For the text-containing cell, return its midpoint in (x, y) coordinate format. 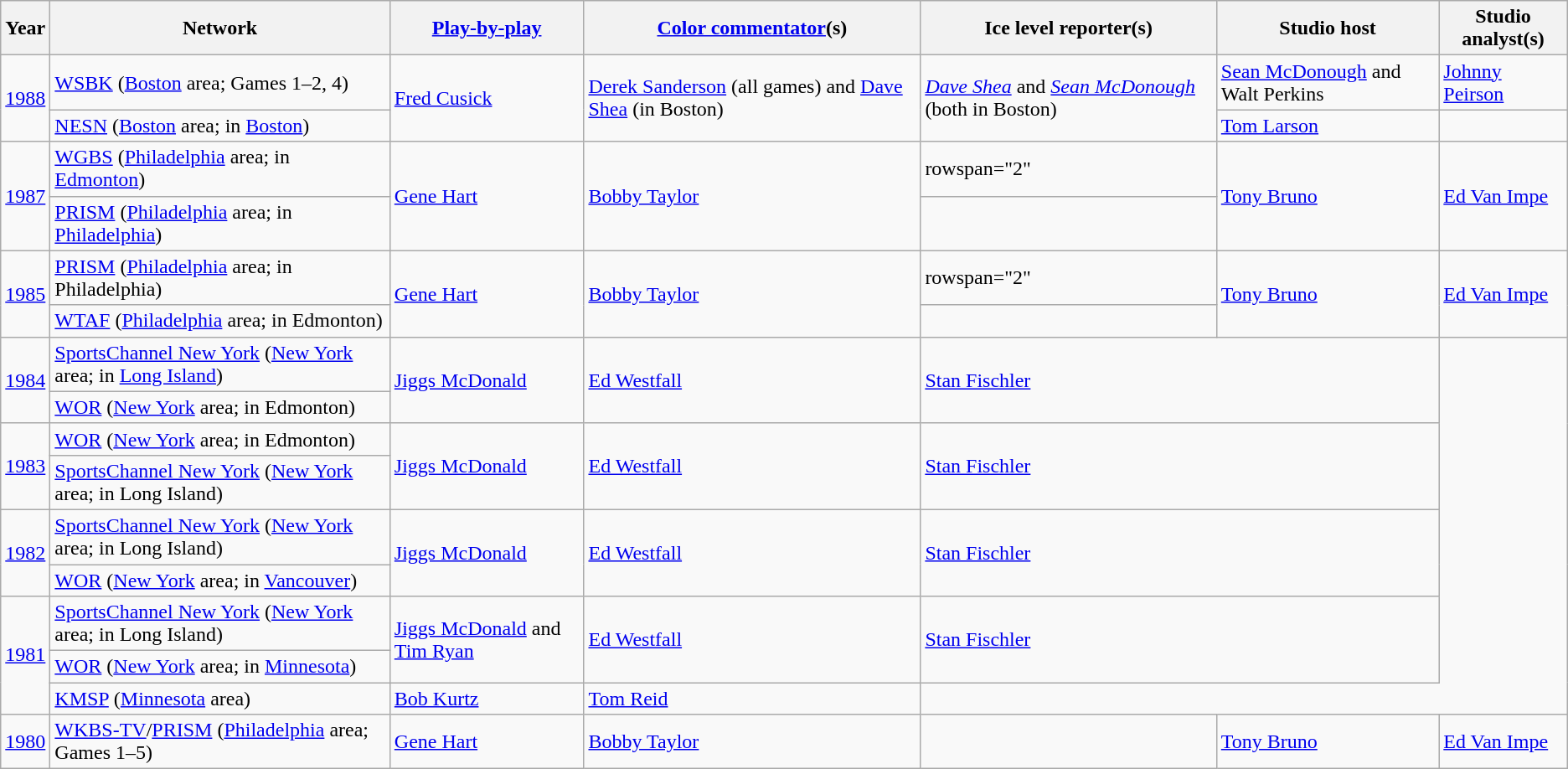
Johnny Peirson (1503, 82)
1988 (25, 99)
Ice level reporter(s) (1069, 28)
Color commentator(s) (752, 28)
WKBS-TV/PRISM (Philadelphia area; Games 1–5) (219, 742)
Tom Reid (752, 699)
Studio analyst(s) (1503, 28)
Dave Shea and Sean McDonough (both in Boston) (1069, 99)
1984 (25, 380)
1983 (25, 466)
1985 (25, 293)
Jiggs McDonald and Tim Ryan (487, 640)
1987 (25, 196)
NESN (Boston area; in Boston) (219, 126)
Network (219, 28)
1980 (25, 742)
WOR (New York area; in Vancouver) (219, 581)
Bob Kurtz (487, 699)
Fred Cusick (487, 99)
WOR (New York area; in Minnesota) (219, 667)
1982 (25, 553)
WTAF (Philadelphia area; in Edmonton) (219, 321)
Studio host (1328, 28)
Derek Sanderson (all games) and Dave Shea (in Boston) (752, 99)
Sean McDonough and Walt Perkins (1328, 82)
WGBS (Philadelphia area; in Edmonton) (219, 169)
WSBK (Boston area; Games 1–2, 4) (219, 82)
Tom Larson (1328, 126)
Year (25, 28)
1981 (25, 655)
Play-by-play (487, 28)
KMSP (Minnesota area) (219, 699)
